From the cell containing the given text, extract its center point as (X, Y) coordinate. 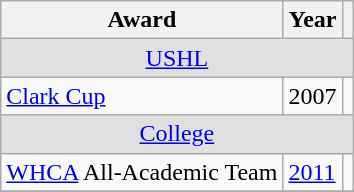
Clark Cup (142, 96)
WHCA All-Academic Team (142, 172)
2007 (312, 96)
2011 (312, 172)
College (177, 134)
Award (142, 20)
Year (312, 20)
USHL (177, 58)
